For the text-containing cell, return its midpoint in (x, y) coordinate format. 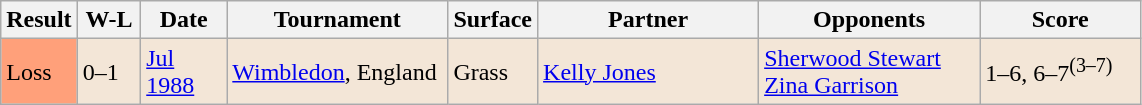
Partner (648, 20)
Grass (493, 72)
Loss (39, 72)
1–6, 6–7(3–7) (1060, 72)
Date (184, 20)
Result (39, 20)
Wimbledon, England (338, 72)
0–1 (109, 72)
W-L (109, 20)
Jul 1988 (184, 72)
Opponents (870, 20)
Kelly Jones (648, 72)
Sherwood Stewart Zina Garrison (870, 72)
Surface (493, 20)
Tournament (338, 20)
Score (1060, 20)
